Return [X, Y] of the center of cell containing provided text 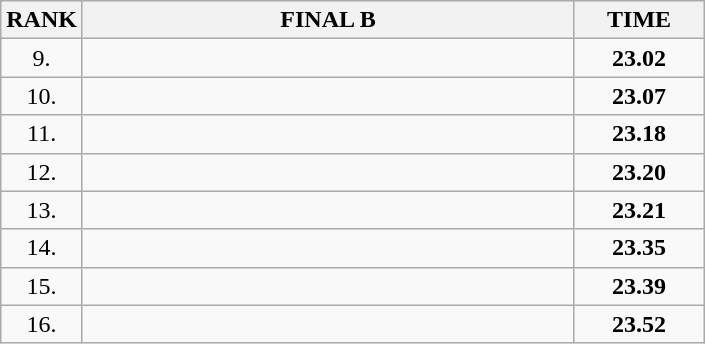
12. [42, 172]
16. [42, 324]
23.20 [640, 172]
23.52 [640, 324]
FINAL B [328, 20]
11. [42, 134]
15. [42, 286]
TIME [640, 20]
RANK [42, 20]
14. [42, 248]
23.07 [640, 96]
13. [42, 210]
23.21 [640, 210]
23.18 [640, 134]
10. [42, 96]
23.02 [640, 58]
23.39 [640, 286]
23.35 [640, 248]
9. [42, 58]
